Return the (X, Y) coordinate for the center point of the cell that contains the specified text.  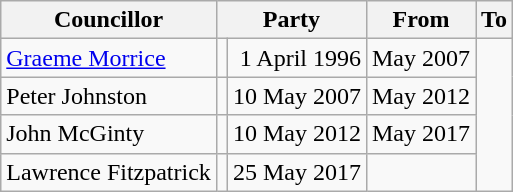
10 May 2007 (296, 96)
May 2012 (420, 96)
Party (291, 20)
John McGinty (109, 134)
25 May 2017 (296, 172)
1 April 1996 (296, 58)
To (494, 20)
May 2007 (420, 58)
From (420, 20)
May 2017 (420, 134)
10 May 2012 (296, 134)
Peter Johnston (109, 96)
Lawrence Fitzpatrick (109, 172)
Councillor (109, 20)
Graeme Morrice (109, 58)
